Return [X, Y] of the center of cell containing provided text 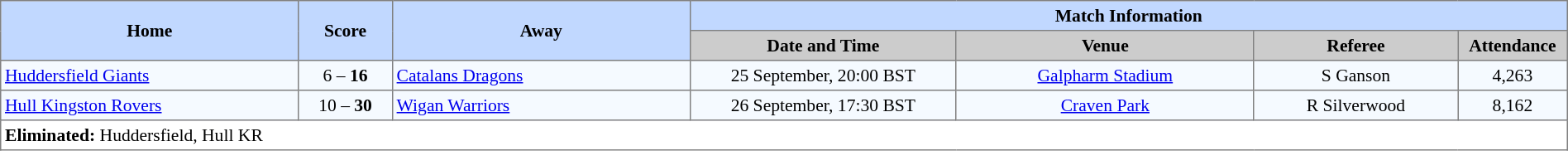
Match Information [1128, 16]
8,162 [1513, 105]
R Silverwood [1355, 105]
Away [541, 31]
4,263 [1513, 75]
6 – 16 [346, 75]
Huddersfield Giants [150, 75]
Hull Kingston Rovers [150, 105]
26 September, 17:30 BST [823, 105]
Catalans Dragons [541, 75]
Venue [1105, 46]
10 – 30 [346, 105]
Wigan Warriors [541, 105]
Referee [1355, 46]
Eliminated: Huddersfield, Hull KR [784, 135]
S Ganson [1355, 75]
Score [346, 31]
Home [150, 31]
Galpharm Stadium [1105, 75]
25 September, 20:00 BST [823, 75]
Attendance [1513, 46]
Date and Time [823, 46]
Craven Park [1105, 105]
